Search for the cell housing the specified text and yield its [x, y] center coordinate. 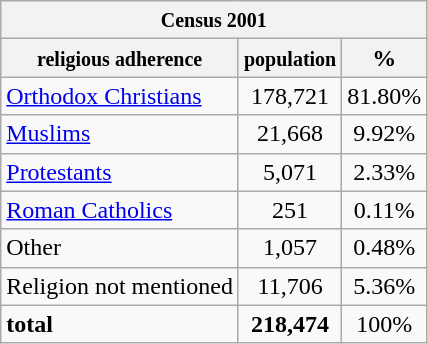
251 [290, 210]
5,071 [290, 172]
178,721 [290, 96]
Census 2001 [214, 20]
81.80% [384, 96]
100% [384, 324]
218,474 [290, 324]
0.11% [384, 210]
Orthodox Christians [120, 96]
11,706 [290, 286]
Religion not mentioned [120, 286]
Roman Catholics [120, 210]
Muslims [120, 134]
5.36% [384, 286]
21,668 [290, 134]
Other [120, 248]
0.48% [384, 248]
population [290, 58]
% [384, 58]
religious adherence [120, 58]
2.33% [384, 172]
Protestants [120, 172]
9.92% [384, 134]
1,057 [290, 248]
total [120, 324]
